Return [X, Y] of the center of cell containing provided text 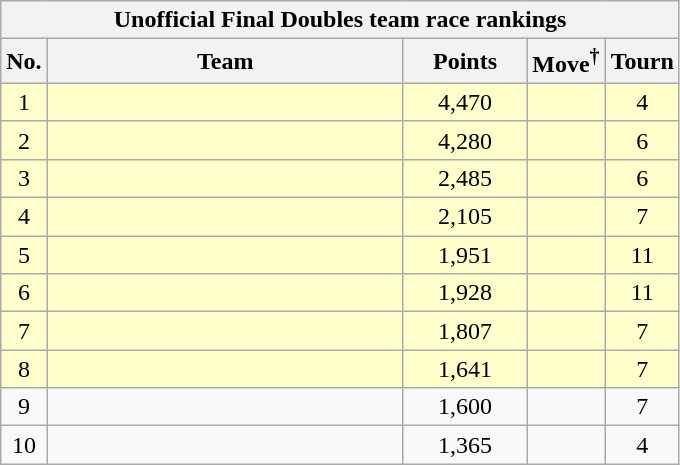
Team [225, 62]
1,600 [465, 407]
1 [24, 102]
10 [24, 445]
2,105 [465, 217]
1,928 [465, 293]
2,485 [465, 178]
4,280 [465, 140]
1,365 [465, 445]
1,807 [465, 331]
Points [465, 62]
No. [24, 62]
8 [24, 369]
2 [24, 140]
1,951 [465, 255]
1,641 [465, 369]
9 [24, 407]
Tourn [642, 62]
Move† [566, 62]
4,470 [465, 102]
3 [24, 178]
Unofficial Final Doubles team race rankings [340, 20]
5 [24, 255]
